Find where the given text appears and provide that cell's center as [x, y] coordinate. 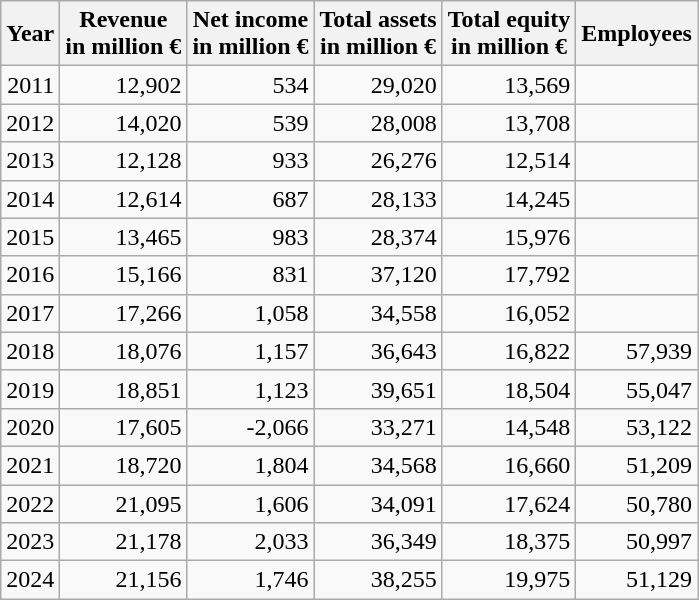
18,851 [124, 389]
39,651 [378, 389]
28,374 [378, 237]
26,276 [378, 161]
13,708 [509, 123]
37,120 [378, 275]
51,209 [637, 465]
2023 [30, 542]
14,245 [509, 199]
28,133 [378, 199]
14,548 [509, 427]
-2,066 [250, 427]
933 [250, 161]
17,266 [124, 313]
2012 [30, 123]
16,660 [509, 465]
1,157 [250, 351]
57,939 [637, 351]
983 [250, 237]
Total assetsin million € [378, 34]
16,052 [509, 313]
2022 [30, 503]
13,569 [509, 85]
2,033 [250, 542]
1,123 [250, 389]
539 [250, 123]
13,465 [124, 237]
21,178 [124, 542]
2019 [30, 389]
687 [250, 199]
29,020 [378, 85]
Total equityin million € [509, 34]
18,720 [124, 465]
2018 [30, 351]
53,122 [637, 427]
36,349 [378, 542]
2020 [30, 427]
50,780 [637, 503]
2015 [30, 237]
50,997 [637, 542]
12,902 [124, 85]
34,558 [378, 313]
16,822 [509, 351]
34,091 [378, 503]
Revenuein million € [124, 34]
12,614 [124, 199]
2013 [30, 161]
17,624 [509, 503]
2017 [30, 313]
Net incomein million € [250, 34]
831 [250, 275]
1,804 [250, 465]
12,128 [124, 161]
15,166 [124, 275]
12,514 [509, 161]
55,047 [637, 389]
34,568 [378, 465]
2014 [30, 199]
2011 [30, 85]
33,271 [378, 427]
36,643 [378, 351]
51,129 [637, 580]
534 [250, 85]
38,255 [378, 580]
17,792 [509, 275]
Employees [637, 34]
21,095 [124, 503]
17,605 [124, 427]
1,606 [250, 503]
18,375 [509, 542]
14,020 [124, 123]
Year [30, 34]
2016 [30, 275]
18,504 [509, 389]
28,008 [378, 123]
1,058 [250, 313]
18,076 [124, 351]
19,975 [509, 580]
1,746 [250, 580]
15,976 [509, 237]
21,156 [124, 580]
2021 [30, 465]
2024 [30, 580]
